Extract the (X, Y) coordinate from the center of the cell holding the provided text.  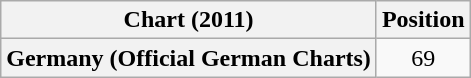
Position (423, 20)
69 (423, 58)
Chart (2011) (189, 20)
Germany (Official German Charts) (189, 58)
